Detect which cell encompasses the target text, then output its [X, Y] center coordinate. 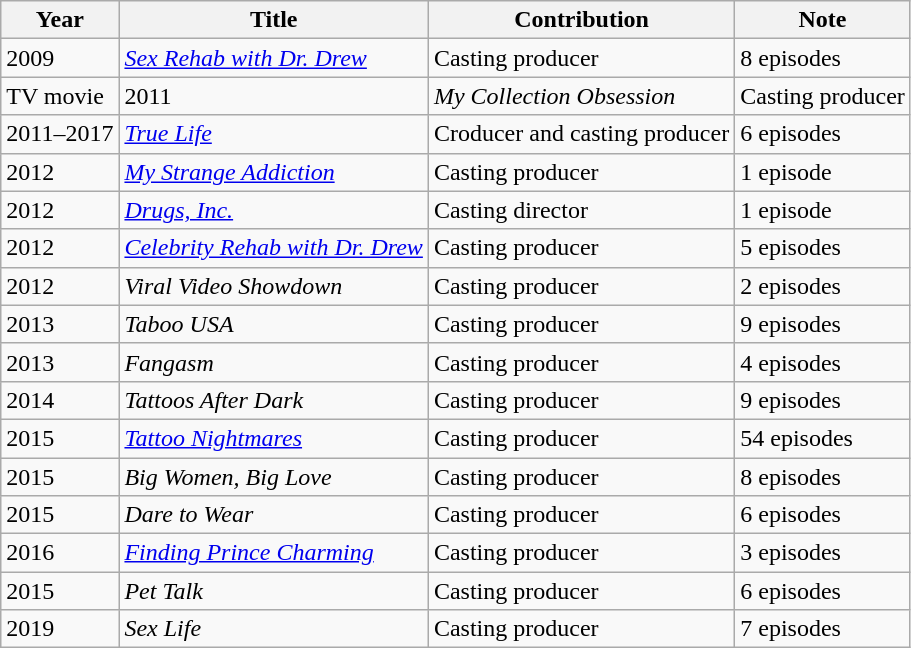
Contribution [581, 20]
Pet Talk [274, 591]
My Collection Obsession [581, 96]
Title [274, 20]
Finding Prince Charming [274, 553]
Tattoo Nightmares [274, 438]
Sex Life [274, 629]
True Life [274, 134]
Dare to Wear [274, 515]
Taboo USA [274, 324]
Sex Rehab with Dr. Drew [274, 58]
2 episodes [823, 286]
Croducer and casting producer [581, 134]
Drugs, Inc. [274, 210]
5 episodes [823, 248]
Casting director [581, 210]
4 episodes [823, 362]
54 episodes [823, 438]
2011 [274, 96]
Viral Video Showdown [274, 286]
Big Women, Big Love [274, 477]
Note [823, 20]
Celebrity Rehab with Dr. Drew [274, 248]
TV movie [60, 96]
7 episodes [823, 629]
3 episodes [823, 553]
2014 [60, 400]
2011–2017 [60, 134]
My Strange Addiction [274, 172]
2019 [60, 629]
2009 [60, 58]
2016 [60, 553]
Fangasm [274, 362]
Tattoos After Dark [274, 400]
Year [60, 20]
